From the cell containing the given text, extract its center point as [X, Y] coordinate. 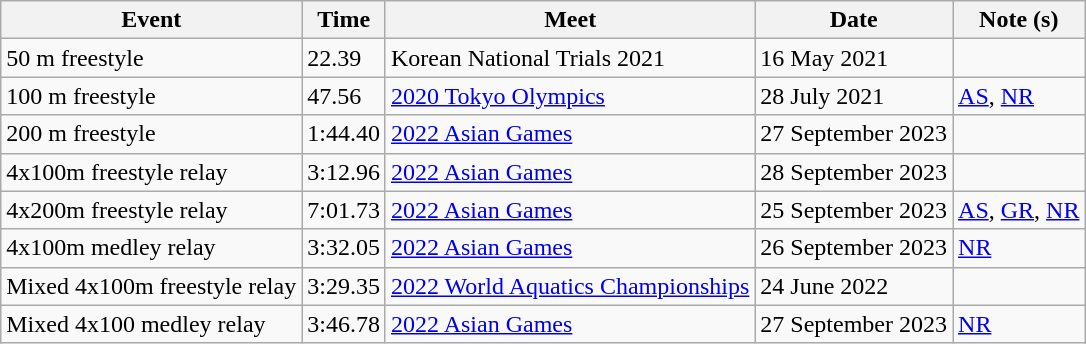
2022 World Aquatics Championships [570, 286]
Mixed 4x100 medley relay [152, 324]
Meet [570, 20]
Note (s) [1019, 20]
28 July 2021 [854, 96]
7:01.73 [344, 210]
AS, GR, NR [1019, 210]
Time [344, 20]
4x100m medley relay [152, 248]
Korean National Trials 2021 [570, 58]
Mixed 4x100m freestyle relay [152, 286]
3:46.78 [344, 324]
4x200m freestyle relay [152, 210]
3:32.05 [344, 248]
Event [152, 20]
22.39 [344, 58]
50 m freestyle [152, 58]
3:12.96 [344, 172]
Date [854, 20]
200 m freestyle [152, 134]
2020 Tokyo Olympics [570, 96]
4x100m freestyle relay [152, 172]
28 September 2023 [854, 172]
26 September 2023 [854, 248]
47.56 [344, 96]
100 m freestyle [152, 96]
3:29.35 [344, 286]
AS, NR [1019, 96]
1:44.40 [344, 134]
16 May 2021 [854, 58]
25 September 2023 [854, 210]
24 June 2022 [854, 286]
